For the text-containing cell, return its midpoint in (x, y) coordinate format. 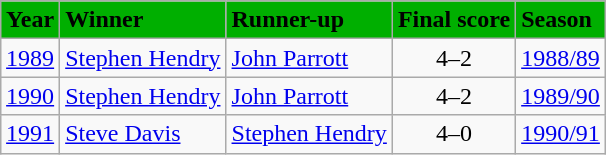
1989/90 (561, 96)
1989 (30, 58)
Year (30, 20)
1990 (30, 96)
Final score (454, 20)
1988/89 (561, 58)
Steve Davis (143, 134)
1990/91 (561, 134)
Season (561, 20)
4–0 (454, 134)
Winner (143, 20)
1991 (30, 134)
Runner-up (309, 20)
